Detect which cell encompasses the target text, then output its [x, y] center coordinate. 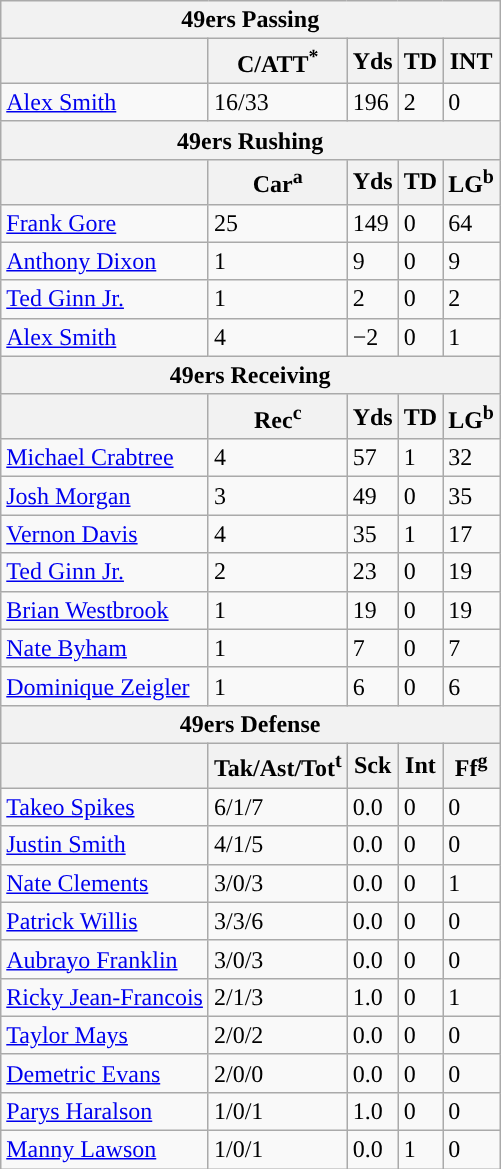
Nate Clements [105, 883]
32 [472, 458]
INT [472, 62]
Patrick Willis [105, 921]
57 [372, 458]
3/3/6 [278, 921]
49ers Receiving [250, 375]
25 [278, 223]
49ers Passing [250, 20]
Ricky Jean-Francois [105, 997]
2/0/0 [278, 1073]
Sck [372, 766]
Frank Gore [105, 223]
Recc [278, 416]
49ers Rushing [250, 140]
2/1/3 [278, 997]
Ffg [472, 766]
Int [420, 766]
17 [472, 534]
23 [372, 572]
6/1/7 [278, 807]
3 [278, 496]
64 [472, 223]
Michael Crabtree [105, 458]
49ers Defense [250, 724]
4/1/5 [278, 845]
C/ATT* [278, 62]
Vernon Davis [105, 534]
Anthony Dixon [105, 261]
Takeo Spikes [105, 807]
Brian Westbrook [105, 610]
Taylor Mays [105, 1035]
Manny Lawson [105, 1150]
Parys Haralson [105, 1111]
−2 [372, 337]
Cara [278, 182]
Josh Morgan [105, 496]
Aubrayo Franklin [105, 959]
196 [372, 102]
49 [372, 496]
16/33 [278, 102]
2/0/2 [278, 1035]
Tak/Ast/Tott [278, 766]
Nate Byham [105, 648]
Dominique Zeigler [105, 686]
Demetric Evans [105, 1073]
149 [372, 223]
Justin Smith [105, 845]
